Capture the cell that displays the provided text and extract its (x, y) central coordinate. 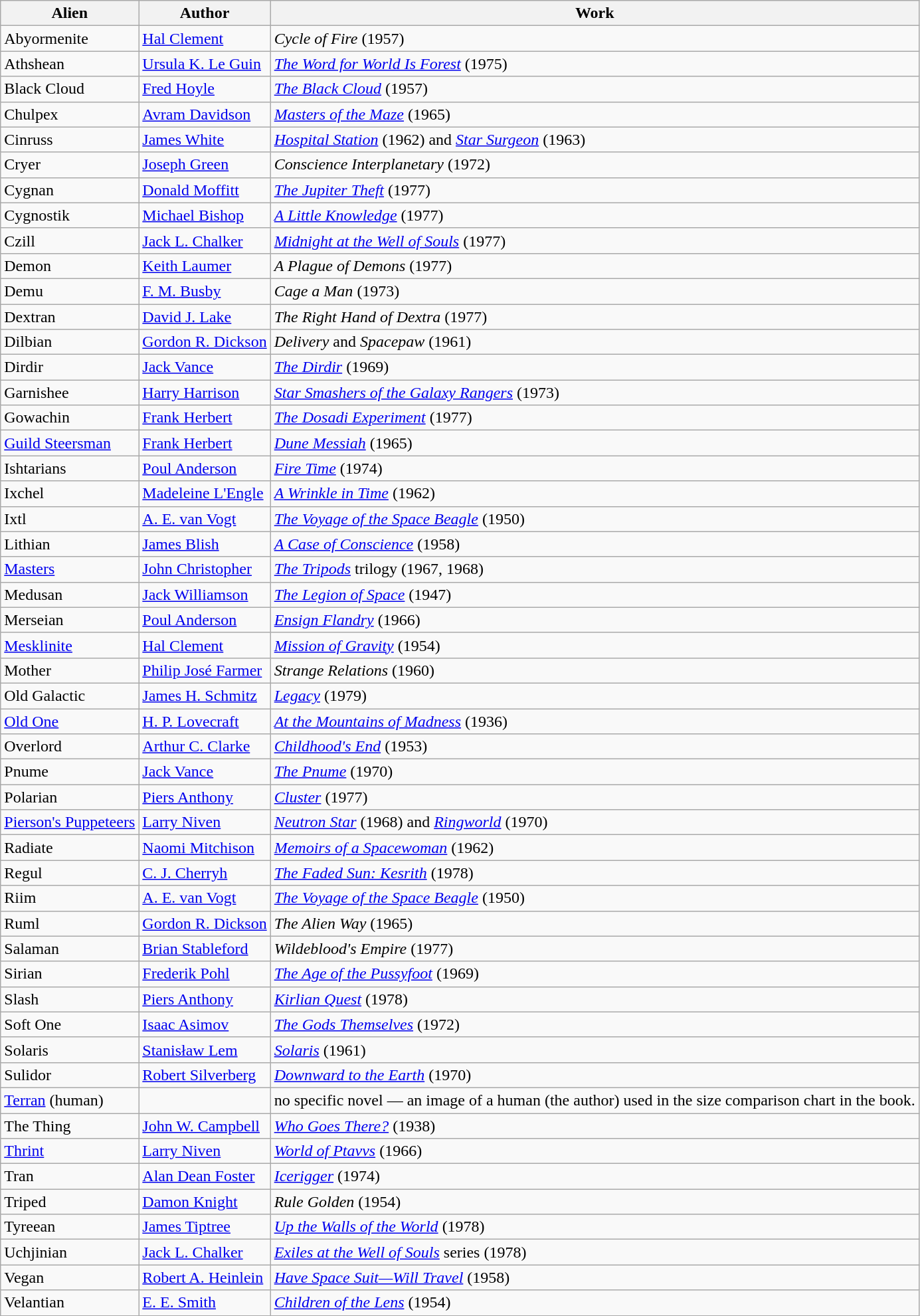
Soft One (70, 1024)
Cygnostik (70, 215)
Polarian (70, 797)
Masters of the Maze (1965) (595, 114)
Riim (70, 898)
The Legion of Space (1947) (595, 595)
Childhood's End (1953) (595, 747)
Sirian (70, 974)
Solaris (1961) (595, 1050)
Jack Williamson (205, 595)
Naomi Mitchison (205, 848)
Masters (70, 569)
Strange Relations (1960) (595, 670)
The Gods Themselves (1972) (595, 1024)
Alan Dean Foster (205, 1176)
Delivery and Spacepaw (1961) (595, 342)
Merseian (70, 620)
Cygnan (70, 190)
A Little Knowledge (1977) (595, 215)
Rule Golden (1954) (595, 1202)
Old Galactic (70, 696)
Velantian (70, 1303)
Robert Silverberg (205, 1075)
The Black Cloud (1957) (595, 89)
Wildeblood's Empire (1977) (595, 949)
Thrint (70, 1151)
Chulpex (70, 114)
C. J. Cherryh (205, 873)
A Plague of Demons (1977) (595, 266)
Stanisław Lem (205, 1050)
Cluster (1977) (595, 797)
Solaris (70, 1050)
Avram Davidson (205, 114)
Midnight at the Well of Souls (1977) (595, 240)
Ishtarians (70, 468)
Robert A. Heinlein (205, 1277)
Philip José Farmer (205, 670)
Downward to the Earth (1970) (595, 1075)
Author (205, 13)
Up the Walls of the World (1978) (595, 1227)
World of Ptavvs (1966) (595, 1151)
The Pnume (1970) (595, 772)
Mission of Gravity (1954) (595, 645)
Lithian (70, 544)
Mother (70, 670)
Exiles at the Well of Souls series (1978) (595, 1252)
David J. Lake (205, 317)
Demu (70, 291)
Ensign Flandry (1966) (595, 620)
Medusan (70, 595)
Czill (70, 240)
Madeleine L'Engle (205, 494)
Dirdir (70, 367)
Abyormenite (70, 39)
no specific novel — an image of a human (the author) used in the size comparison chart in the book. (595, 1100)
Radiate (70, 848)
The Faded Sun: Kesrith (1978) (595, 873)
H. P. Lovecraft (205, 721)
Fred Hoyle (205, 89)
Icerigger (1974) (595, 1176)
Memoirs of a Spacewoman (1962) (595, 848)
Work (595, 13)
Who Goes There? (1938) (595, 1126)
Regul (70, 873)
Dune Messiah (1965) (595, 443)
Pierson's Puppeteers (70, 822)
Demon (70, 266)
The Alien Way (1965) (595, 923)
Neutron Star (1968) and Ringworld (1970) (595, 822)
Mesklinite (70, 645)
Damon Knight (205, 1202)
Arthur C. Clarke (205, 747)
The Dosadi Experiment (1977) (595, 418)
The Right Hand of Dextra (1977) (595, 317)
Vegan (70, 1277)
Guild Steersman (70, 443)
Ruml (70, 923)
Cinruss (70, 140)
Harry Harrison (205, 393)
Cycle of Fire (1957) (595, 39)
Athshean (70, 64)
Tyreean (70, 1227)
The Jupiter Theft (1977) (595, 190)
Slash (70, 999)
Overlord (70, 747)
Fire Time (1974) (595, 468)
Cage a Man (1973) (595, 291)
James H. Schmitz (205, 696)
Gowachin (70, 418)
Ixtl (70, 519)
Keith Laumer (205, 266)
Ursula K. Le Guin (205, 64)
Isaac Asimov (205, 1024)
The Dirdir (1969) (595, 367)
Old One (70, 721)
Salaman (70, 949)
Tran (70, 1176)
F. M. Busby (205, 291)
Dextran (70, 317)
James White (205, 140)
James Tiptree (205, 1227)
Legacy (1979) (595, 696)
Sulidor (70, 1075)
Conscience Interplanetary (1972) (595, 165)
Kirlian Quest (1978) (595, 999)
Uchjinian (70, 1252)
John W. Campbell (205, 1126)
Dilbian (70, 342)
Pnume (70, 772)
Have Space Suit—Will Travel (1958) (595, 1277)
Michael Bishop (205, 215)
Black Cloud (70, 89)
At the Mountains of Madness (1936) (595, 721)
James Blish (205, 544)
Star Smashers of the Galaxy Rangers (1973) (595, 393)
Children of the Lens (1954) (595, 1303)
Joseph Green (205, 165)
A Case of Conscience (1958) (595, 544)
Garnishee (70, 393)
Hospital Station (1962) and Star Surgeon (1963) (595, 140)
Ixchel (70, 494)
Cryer (70, 165)
Donald Moffitt (205, 190)
A Wrinkle in Time (1962) (595, 494)
The Thing (70, 1126)
Alien (70, 13)
John Christopher (205, 569)
E. E. Smith (205, 1303)
The Tripods trilogy (1967, 1968) (595, 569)
The Word for World Is Forest (1975) (595, 64)
Terran (human) (70, 1100)
Triped (70, 1202)
Brian Stableford (205, 949)
The Age of the Pussyfoot (1969) (595, 974)
Frederik Pohl (205, 974)
